Find where the given text appears and provide that cell's center as [x, y] coordinate. 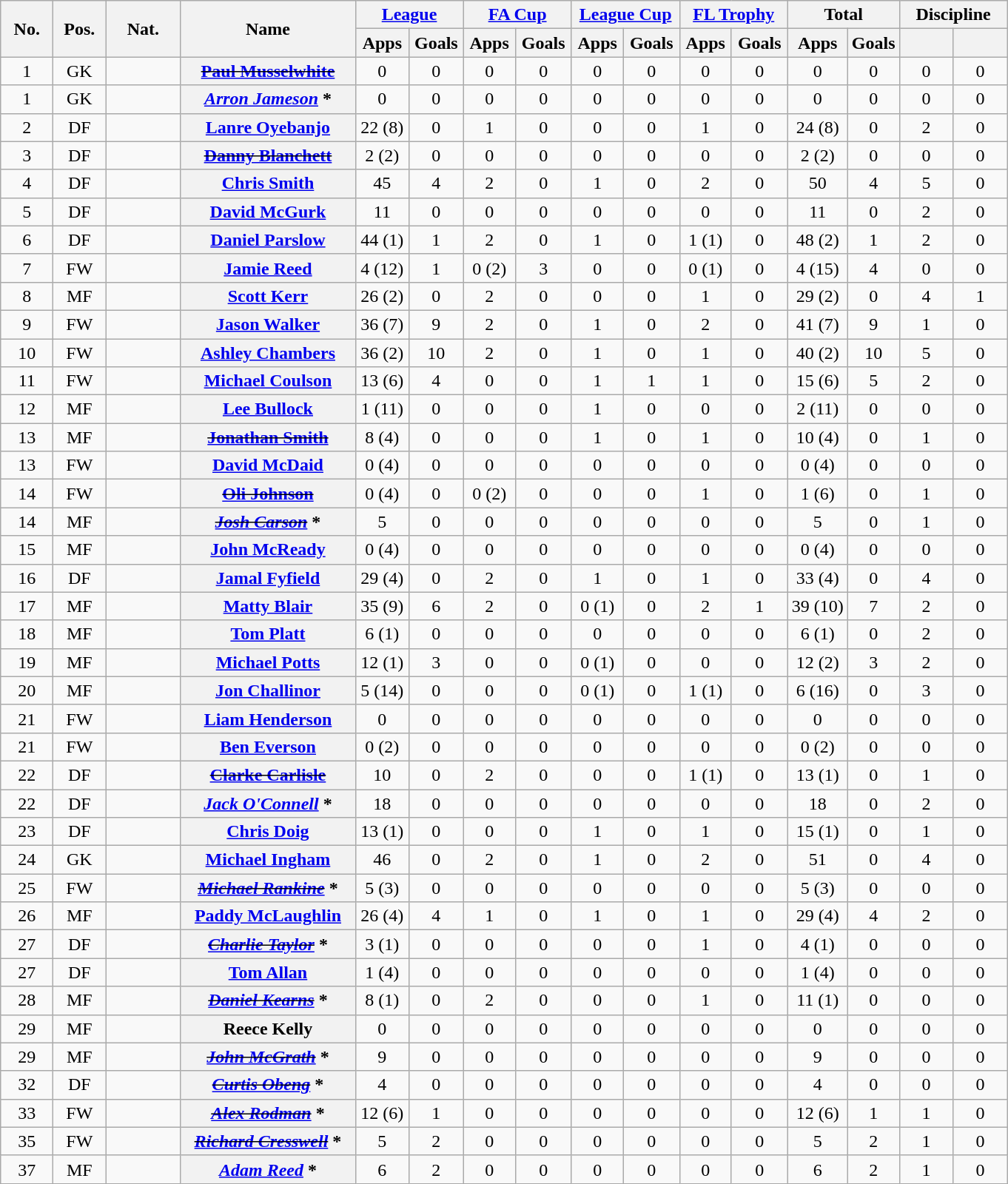
16 [27, 578]
Reece Kelly [268, 1029]
33 [27, 1113]
Ashley Chambers [268, 353]
Daniel Kearns * [268, 1000]
41 (7) [817, 324]
40 (2) [817, 353]
Michael Ingham [268, 860]
Charlie Taylor * [268, 944]
Jamal Fyfield [268, 578]
Discipline [953, 15]
Liam Henderson [268, 719]
15 [27, 550]
36 (2) [382, 353]
Michael Potts [268, 662]
Jack O'Connell * [268, 803]
17 [27, 606]
Alex Rodman * [268, 1113]
8 (4) [382, 437]
John McGrath * [268, 1057]
FA Cup [517, 15]
Arron Jameson * [268, 99]
35 (9) [382, 606]
51 [817, 860]
Paddy McLaughlin [268, 916]
11 (1) [817, 1000]
13 (6) [382, 381]
28 [27, 1000]
No. [27, 29]
Jon Challinor [268, 690]
Daniel Parslow [268, 240]
Lanre Oyebanjo [268, 127]
Clarke Carlisle [268, 775]
Michael Coulson [268, 381]
4 (12) [382, 268]
26 (4) [382, 916]
10 (4) [817, 437]
35 [27, 1141]
6 (16) [817, 690]
32 [27, 1085]
John McReady [268, 550]
12 (2) [817, 662]
48 (2) [817, 240]
22 (8) [382, 127]
15 (6) [817, 381]
46 [382, 860]
50 [817, 184]
1 (11) [382, 409]
Michael Rankine * [268, 888]
Jason Walker [268, 324]
Total [844, 15]
25 [27, 888]
Lee Bullock [268, 409]
Tom Platt [268, 634]
Tom Allan [268, 972]
Chris Doig [268, 832]
3 (1) [382, 944]
24 [27, 860]
23 [27, 832]
26 (2) [382, 296]
5 (14) [382, 690]
44 (1) [382, 240]
Name [268, 29]
Chris Smith [268, 184]
2 (11) [817, 409]
4 (15) [817, 268]
19 [27, 662]
David McGurk [268, 212]
8 (1) [382, 1000]
12 [27, 409]
45 [382, 184]
Ben Everson [268, 747]
Curtis Obeng * [268, 1085]
29 (2) [817, 296]
Jamie Reed [268, 268]
Paul Musselwhite [268, 71]
20 [27, 690]
Pos. [80, 29]
33 (4) [817, 578]
League Cup [625, 15]
FL Trophy [733, 15]
Richard Cresswell * [268, 1141]
Nat. [144, 29]
26 [27, 916]
12 (1) [382, 662]
Jonathan Smith [268, 437]
1 (6) [817, 494]
39 (10) [817, 606]
Scott Kerr [268, 296]
Adam Reed * [268, 1169]
David McDaid [268, 465]
24 (8) [817, 127]
Oli Johnson [268, 494]
8 [27, 296]
Matty Blair [268, 606]
15 (1) [817, 832]
4 (1) [817, 944]
Josh Carson * [268, 522]
Danny Blanchett [268, 155]
League [409, 15]
37 [27, 1169]
36 (7) [382, 324]
